Find where the given text appears and provide that cell's center as [X, Y] coordinate. 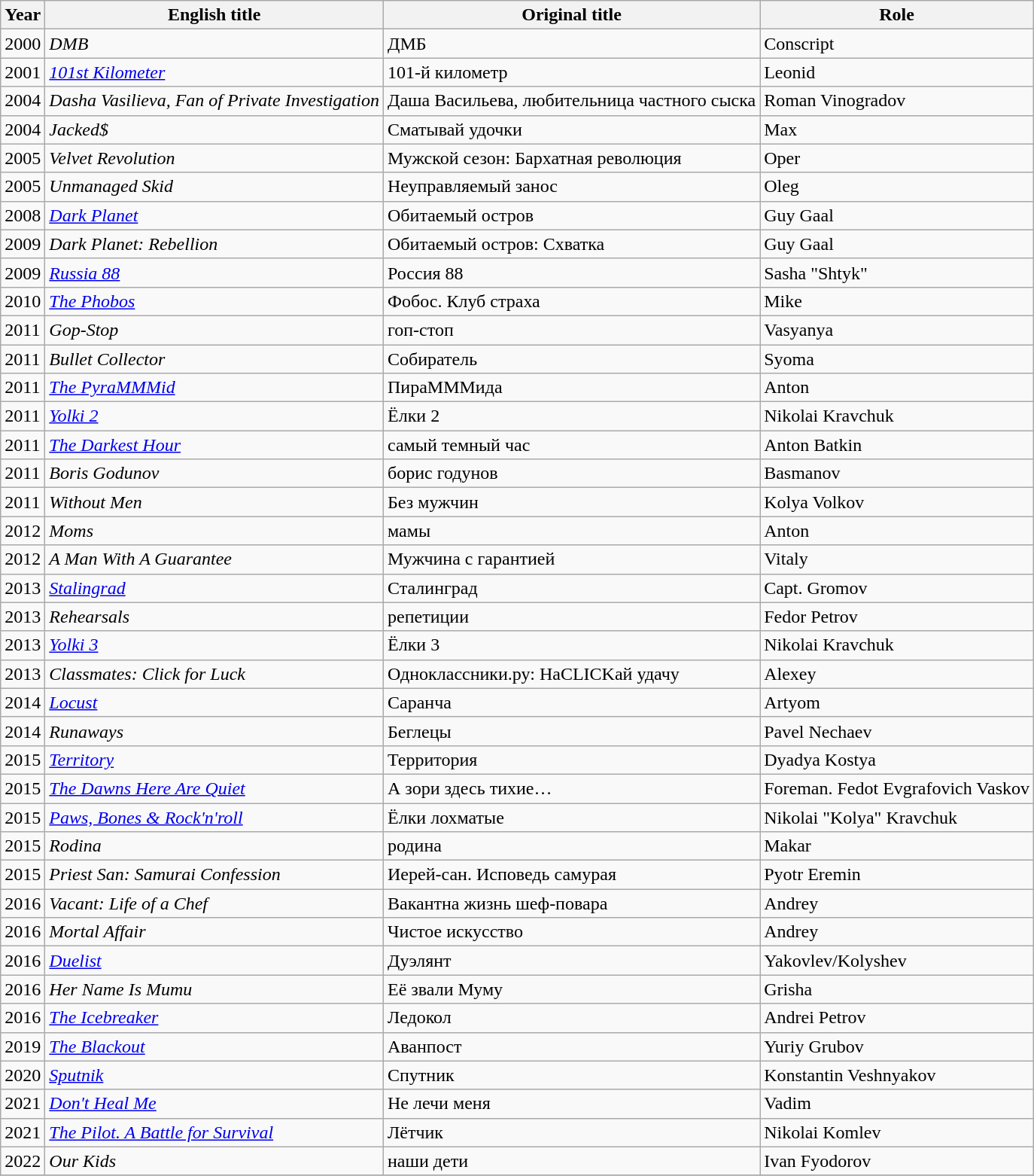
Unmanaged Skid [214, 187]
Oper [897, 158]
The Icebreaker [214, 1018]
Фобос. Клуб страха [571, 301]
Обитаемый остров [571, 215]
Fedor Petrov [897, 617]
Территория [571, 760]
Runaways [214, 731]
Dark Planet [214, 215]
Sasha "Shtyk" [897, 273]
Ivan Fyodorov [897, 1161]
Россия 88 [571, 273]
Pyotr Eremin [897, 875]
Без мужчин [571, 502]
Вакантна жизнь шеф-повара [571, 903]
Дуэлянт [571, 961]
Обитаемый остров: Схватка [571, 244]
Vadim [897, 1104]
Rehearsals [214, 617]
Kolya Volkov [897, 502]
Without Men [214, 502]
Vitaly [897, 559]
Аванпост [571, 1047]
Andrei Petrov [897, 1018]
Roman Vinogradov [897, 101]
2001 [23, 72]
Её звали Муму [571, 989]
Foreman. Fedot Evgrafovich Vaskov [897, 788]
Leonid [897, 72]
2019 [23, 1047]
Role [897, 15]
Dark Planet: Rebellion [214, 244]
А зори здесь тихие… [571, 788]
Одноклассники.ру: НаCLICKай удачу [571, 674]
Yuriy Grubov [897, 1047]
наши дети [571, 1161]
Bullet Collector [214, 359]
Conscript [897, 44]
Yolki 2 [214, 416]
Year [23, 15]
самый темный час [571, 445]
2022 [23, 1161]
101-й километр [571, 72]
Capt. Gromov [897, 588]
The Dawns Here Are Quiet [214, 788]
Artyom [897, 702]
Собиратель [571, 359]
Locust [214, 702]
Boris Godunov [214, 474]
2008 [23, 215]
Grisha [897, 989]
Our Kids [214, 1161]
Ледокол [571, 1018]
The Phobos [214, 301]
Basmanov [897, 474]
Konstantin Veshnyakov [897, 1075]
101st Kilometer [214, 72]
Alexey [897, 674]
ДМБ [571, 44]
Мужчина с гарантией [571, 559]
A Man With A Guarantee [214, 559]
Mike [897, 301]
Саранча [571, 702]
Yolki 3 [214, 645]
The Blackout [214, 1047]
ПираМММида [571, 388]
Dyadya Kostya [897, 760]
Спутник [571, 1075]
Лётчик [571, 1132]
Чистое искусство [571, 932]
Не лечи меня [571, 1104]
родина [571, 846]
Dasha Vasilieva, Fan of Private Investigation [214, 101]
Yakovlev/Kolyshev [897, 961]
Priest San: Samurai Confession [214, 875]
Max [897, 129]
Иерей-сан. Исповедь самурая [571, 875]
Nikolai Komlev [897, 1132]
Mortal Affair [214, 932]
2000 [23, 44]
Don't Heal Me [214, 1104]
Ёлки 3 [571, 645]
Gop-Stop [214, 330]
DMB [214, 44]
Moms [214, 531]
Stalingrad [214, 588]
Vacant: Life of a Chef [214, 903]
The PyraMMMid [214, 388]
Velvet Revolution [214, 158]
Makar [897, 846]
2020 [23, 1075]
Сматывай удочки [571, 129]
Nikolai "Kolya" Kravchuk [897, 817]
гоп-стоп [571, 330]
Territory [214, 760]
Беглецы [571, 731]
Sputnik [214, 1075]
English title [214, 15]
Her Name Is Mumu [214, 989]
Paws, Bones & Rock'n'roll [214, 817]
Ёлки 2 [571, 416]
Ёлки лохматые [571, 817]
Мужской сезон: Бархатная революция [571, 158]
Syoma [897, 359]
Pavel Nechaev [897, 731]
Jacked$ [214, 129]
Неуправляемый занос [571, 187]
Classmates: Click for Luck [214, 674]
репетиции [571, 617]
Oleg [897, 187]
Russia 88 [214, 273]
Даша Васильева, любительница частного сыска [571, 101]
Rodina [214, 846]
2010 [23, 301]
Original title [571, 15]
борис годунов [571, 474]
Duelist [214, 961]
Сталинград [571, 588]
The Pilot. A Battle for Survival [214, 1132]
Anton Batkin [897, 445]
мамы [571, 531]
Vasyanya [897, 330]
The Darkest Hour [214, 445]
